From the cell containing the given text, extract its center point as (x, y) coordinate. 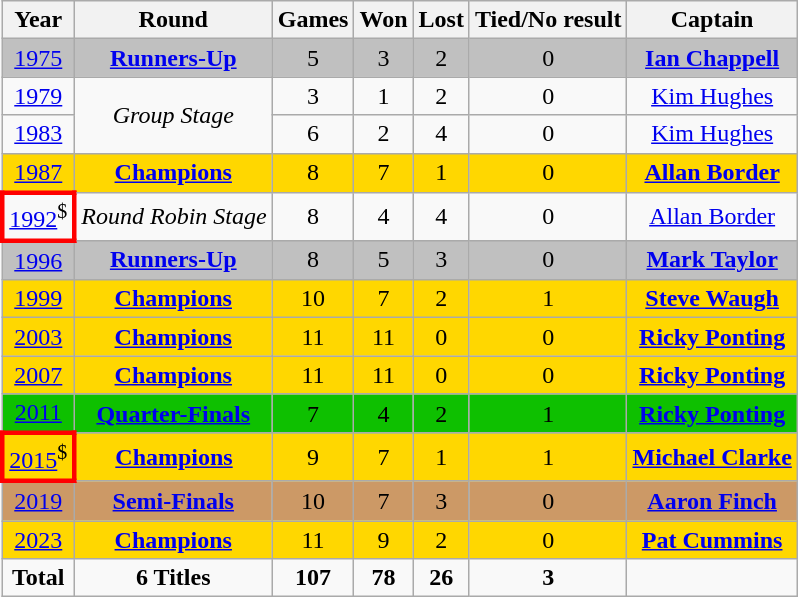
Tied/No result (548, 20)
2007 (38, 375)
78 (384, 578)
1983 (38, 134)
6 Titles (173, 578)
26 (441, 578)
Pat Cummins (712, 540)
2019 (38, 501)
6 (313, 134)
1999 (38, 299)
1992$ (38, 217)
Mark Taylor (712, 260)
Total (38, 578)
Games (313, 20)
Quarter-Finals (173, 414)
2023 (38, 540)
Year (38, 20)
Aaron Finch (712, 501)
Lost (441, 20)
1979 (38, 96)
Michael Clarke (712, 457)
Steve Waugh (712, 299)
1987 (38, 173)
107 (313, 578)
Group Stage (173, 115)
Ian Chappell (712, 58)
Semi-Finals (173, 501)
Won (384, 20)
Captain (712, 20)
Round Robin Stage (173, 217)
2003 (38, 337)
2011 (38, 414)
2015$ (38, 457)
Round (173, 20)
1996 (38, 260)
1975 (38, 58)
